Return (x, y) of the center of cell containing provided text 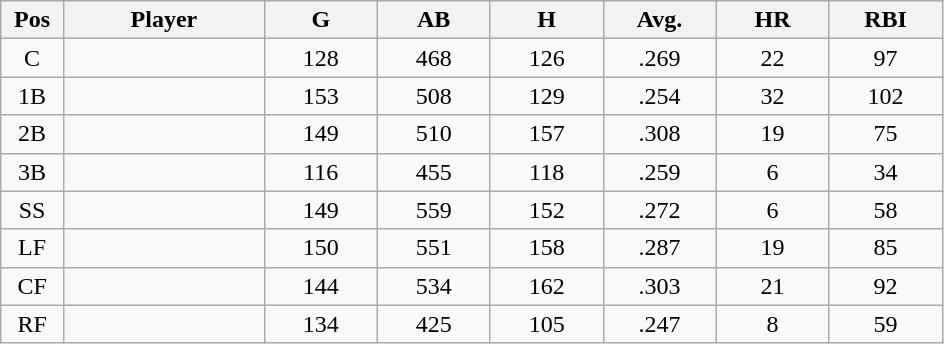
508 (434, 96)
22 (772, 58)
CF (32, 286)
1B (32, 96)
425 (434, 324)
58 (886, 210)
.303 (660, 286)
551 (434, 248)
G (320, 20)
158 (546, 248)
75 (886, 134)
Avg. (660, 20)
21 (772, 286)
8 (772, 324)
559 (434, 210)
Player (164, 20)
128 (320, 58)
97 (886, 58)
102 (886, 96)
534 (434, 286)
34 (886, 172)
SS (32, 210)
152 (546, 210)
H (546, 20)
144 (320, 286)
59 (886, 324)
116 (320, 172)
.259 (660, 172)
105 (546, 324)
2B (32, 134)
129 (546, 96)
153 (320, 96)
.269 (660, 58)
RF (32, 324)
RBI (886, 20)
134 (320, 324)
.287 (660, 248)
AB (434, 20)
HR (772, 20)
92 (886, 286)
157 (546, 134)
455 (434, 172)
118 (546, 172)
126 (546, 58)
85 (886, 248)
162 (546, 286)
510 (434, 134)
32 (772, 96)
.272 (660, 210)
468 (434, 58)
150 (320, 248)
C (32, 58)
.247 (660, 324)
.308 (660, 134)
.254 (660, 96)
LF (32, 248)
Pos (32, 20)
3B (32, 172)
